Detect which cell encompasses the target text, then output its (x, y) center coordinate. 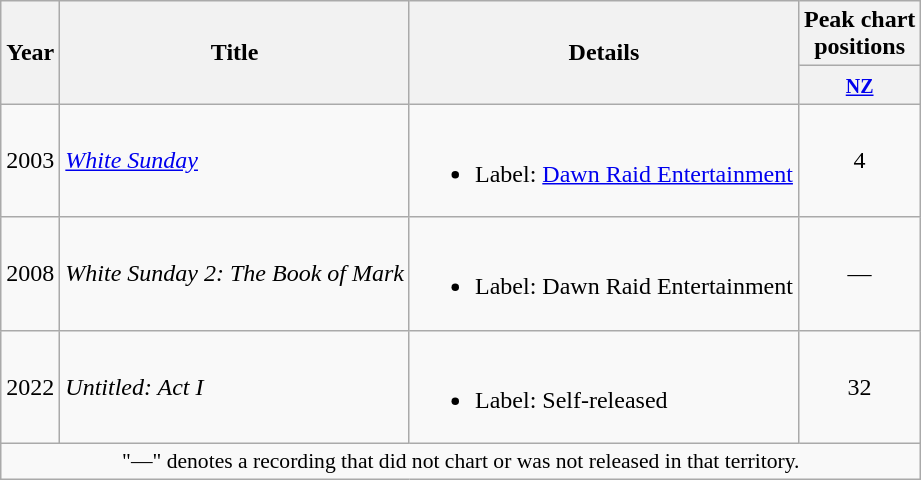
Details (604, 52)
NZ (859, 85)
"—" denotes a recording that did not chart or was not released in that territory. (461, 461)
White Sunday (235, 160)
2003 (30, 160)
4 (859, 160)
Label: Self-released (604, 386)
— (859, 274)
Untitled: Act I (235, 386)
2008 (30, 274)
32 (859, 386)
2022 (30, 386)
Peak chartpositions (859, 34)
Title (235, 52)
White Sunday 2: The Book of Mark (235, 274)
Year (30, 52)
